Pinpoint the cell where the given text exists, returning its (X, Y) midpoint coordinate. 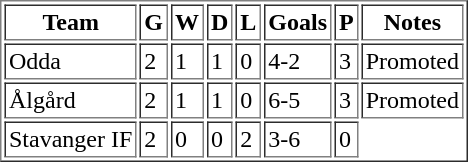
W (186, 22)
D (219, 22)
Ålgård (70, 100)
6-5 (298, 100)
Stavanger IF (70, 140)
Team (70, 22)
P (347, 22)
Odda (70, 62)
L (248, 22)
Goals (298, 22)
3-6 (298, 140)
Notes (412, 22)
G (154, 22)
4-2 (298, 62)
